Extract the [X, Y] coordinate from the center of the cell holding the provided text.  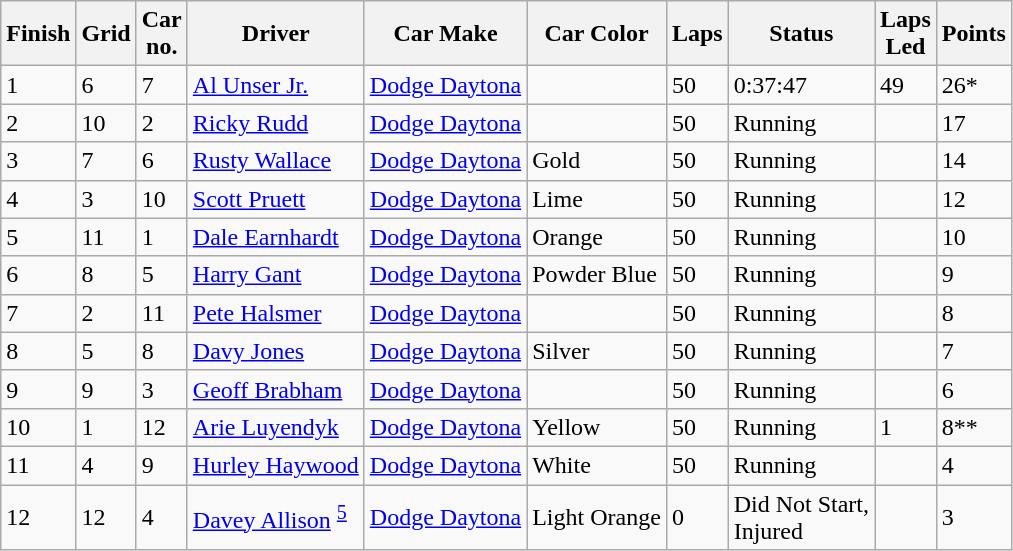
Yellow [597, 427]
Harry Gant [276, 275]
Silver [597, 351]
White [597, 465]
Hurley Haywood [276, 465]
Dale Earnhardt [276, 237]
Davey Allison 5 [276, 516]
Davy Jones [276, 351]
Pete Halsmer [276, 313]
49 [905, 85]
0:37:47 [801, 85]
8** [974, 427]
Finish [38, 34]
Powder Blue [597, 275]
Laps [697, 34]
Carno. [162, 34]
Rusty Wallace [276, 161]
Status [801, 34]
Driver [276, 34]
26* [974, 85]
Lime [597, 199]
Light Orange [597, 516]
Geoff Brabham [276, 389]
Al Unser Jr. [276, 85]
Car Make [445, 34]
LapsLed [905, 34]
Orange [597, 237]
Did Not Start,Injured [801, 516]
0 [697, 516]
Grid [106, 34]
Points [974, 34]
Gold [597, 161]
Arie Luyendyk [276, 427]
Car Color [597, 34]
17 [974, 123]
Scott Pruett [276, 199]
14 [974, 161]
Ricky Rudd [276, 123]
